Identify which cell holds the provided text, then report its (X, Y) central coordinate. 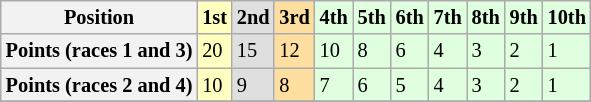
9th (524, 17)
8th (486, 17)
Points (races 2 and 4) (100, 85)
3rd (294, 17)
Position (100, 17)
2nd (254, 17)
12 (294, 51)
20 (214, 51)
15 (254, 51)
10th (567, 17)
7 (334, 85)
6th (410, 17)
4th (334, 17)
5 (410, 85)
1st (214, 17)
9 (254, 85)
Points (races 1 and 3) (100, 51)
7th (448, 17)
5th (372, 17)
